Capture the cell that displays the provided text and extract its (X, Y) central coordinate. 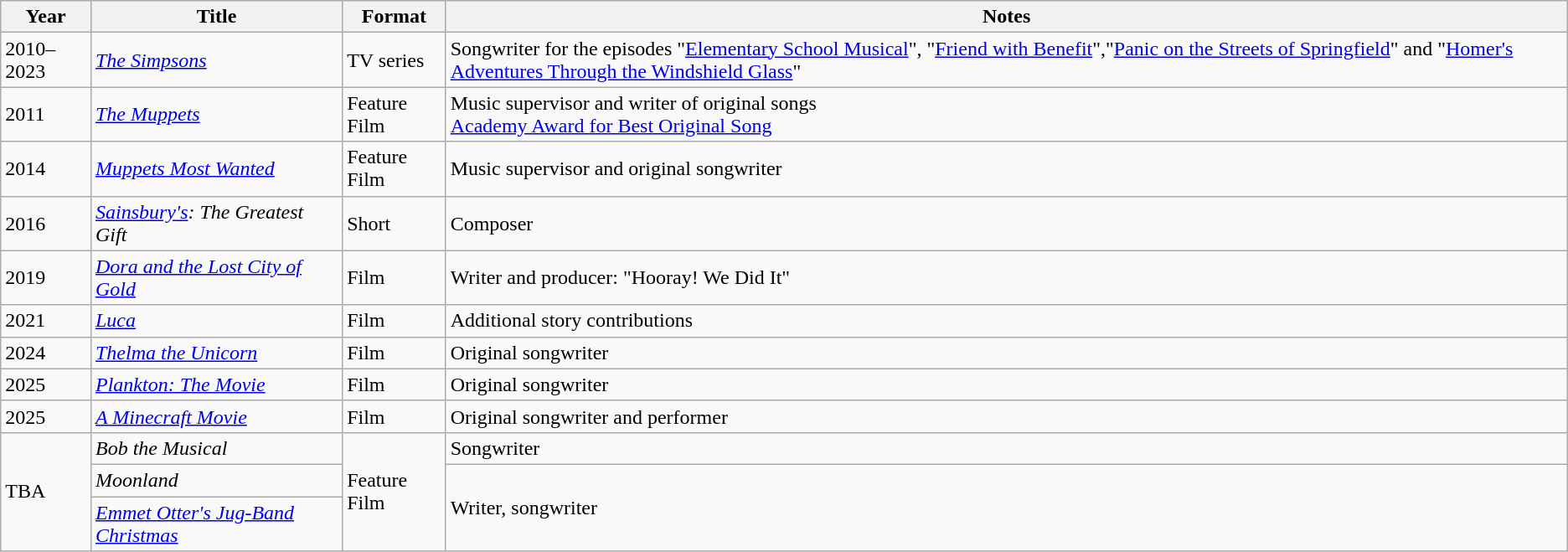
Dora and the Lost City of Gold (216, 278)
Notes (1007, 17)
Writer, songwriter (1007, 508)
Format (395, 17)
Moonland (216, 480)
Title (216, 17)
Music supervisor and writer of original songs Academy Award for Best Original Song (1007, 114)
Plankton: The Movie (216, 384)
2024 (46, 353)
Luca (216, 321)
Muppets Most Wanted (216, 169)
Thelma the Unicorn (216, 353)
Original songwriter and performer (1007, 416)
Bob the Musical (216, 448)
Emmet Otter's Jug-Band Christmas (216, 523)
2011 (46, 114)
Writer and producer: "Hooray! We Did It" (1007, 278)
2021 (46, 321)
Songwriter (1007, 448)
Short (395, 223)
2014 (46, 169)
Year (46, 17)
Music supervisor and original songwriter (1007, 169)
2010–2023 (46, 60)
TV series (395, 60)
Composer (1007, 223)
2019 (46, 278)
The Simpsons (216, 60)
Sainsbury's: The Greatest Gift (216, 223)
TBA (46, 491)
A Minecraft Movie (216, 416)
Additional story contributions (1007, 321)
2016 (46, 223)
The Muppets (216, 114)
